Search for the cell housing the specified text and yield its [x, y] center coordinate. 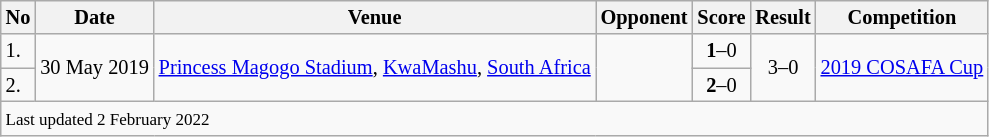
Princess Magogo Stadium, KwaMashu, South Africa [375, 68]
Opponent [644, 17]
30 May 2019 [94, 68]
1–0 [721, 51]
2. [18, 85]
Date [94, 17]
2019 COSAFA Cup [902, 68]
Last updated 2 February 2022 [494, 118]
Score [721, 17]
3–0 [782, 68]
1. [18, 51]
2–0 [721, 85]
Venue [375, 17]
Result [782, 17]
Competition [902, 17]
No [18, 17]
